Scan for the cell matching the given text and deliver its (x, y) coordinate at center. 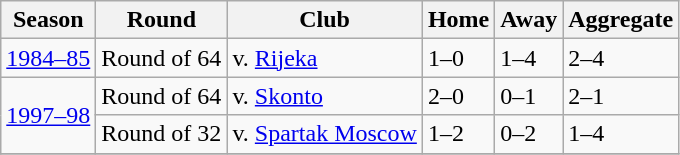
Home (458, 20)
2–1 (621, 96)
Round (162, 20)
Season (48, 20)
Away (529, 20)
Club (324, 20)
1997–98 (48, 115)
0–2 (529, 134)
Aggregate (621, 20)
0–1 (529, 96)
1–2 (458, 134)
2–4 (621, 58)
Round of 32 (162, 134)
1–0 (458, 58)
1984–85 (48, 58)
v. Skonto (324, 96)
v. Spartak Moscow (324, 134)
2–0 (458, 96)
v. Rijeka (324, 58)
